Return [x, y] of the center of cell containing provided text 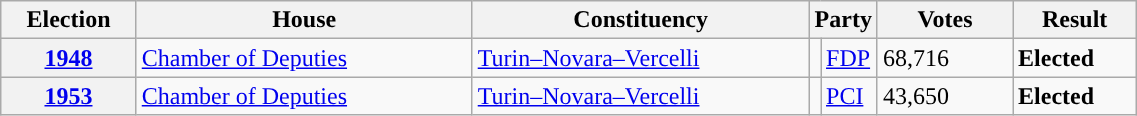
FDP [848, 58]
68,716 [944, 58]
Constituency [640, 20]
Party [843, 20]
PCI [848, 96]
1953 [68, 96]
1948 [68, 58]
House [304, 20]
Votes [944, 20]
43,650 [944, 96]
Result [1075, 20]
Election [68, 20]
